Output the [x, y] coordinate of the center of the cell containing the given text.  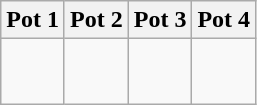
Pot 1 [33, 20]
Pot 3 [160, 20]
Pot 4 [224, 20]
Pot 2 [96, 20]
